Output the (x, y) coordinate of the center of the cell containing the given text.  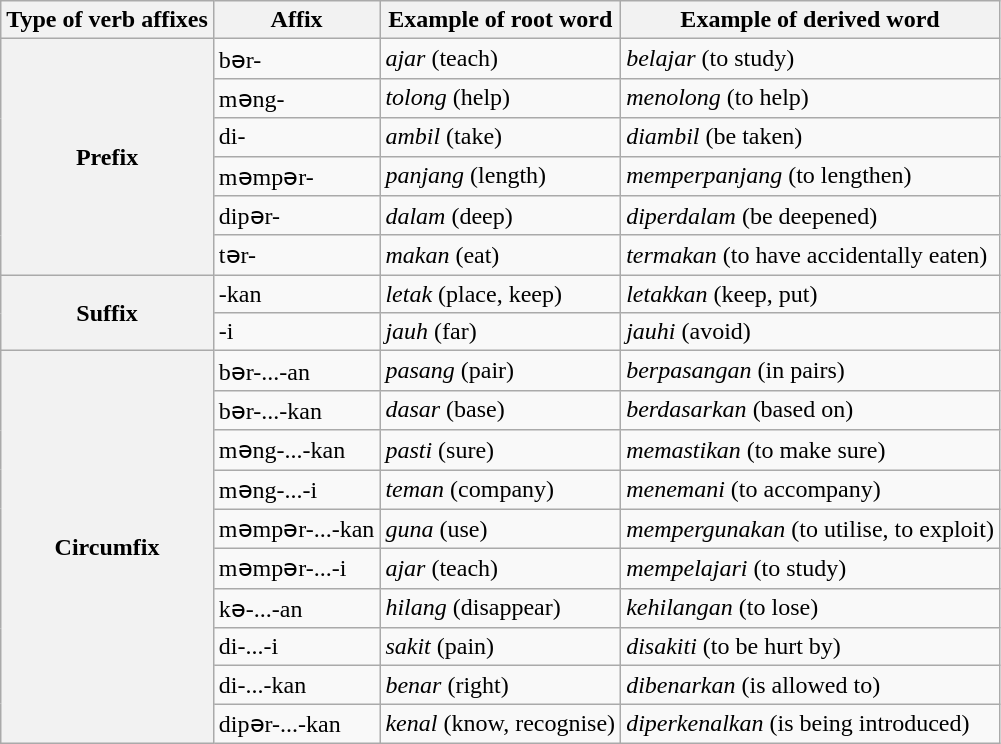
memperpanjang (to lengthen) (810, 176)
sakit (pain) (500, 647)
termakan (to have accidentally eaten) (810, 255)
dasar (base) (500, 410)
di-...-i (296, 647)
di-...-kan (296, 685)
mempelajari (to study) (810, 569)
kehilangan (to lose) (810, 608)
Circumfix (108, 548)
pasti (sure) (500, 450)
ambil (take) (500, 137)
Example of derived word (810, 20)
məng- (296, 98)
teman (company) (500, 490)
disakiti (to be hurt by) (810, 647)
Affix (296, 20)
kenal (know, recognise) (500, 724)
-i (296, 332)
bər-...-an (296, 371)
-kan (296, 294)
məmpər- (296, 176)
Type of verb affixes (108, 20)
makan (eat) (500, 255)
Example of root word (500, 20)
mempergunakan (to utilise, to exploit) (810, 529)
diperkenalkan (is being introduced) (810, 724)
guna (use) (500, 529)
dipər-...-kan (296, 724)
menolong (to help) (810, 98)
bər-...-kan (296, 410)
panjang (length) (500, 176)
diambil (be taken) (810, 137)
məmpər-...-kan (296, 529)
məmpər-...-i (296, 569)
letak (place, keep) (500, 294)
məng-...-i (296, 490)
menemani (to accompany) (810, 490)
jauh (far) (500, 332)
dibenarkan (is allowed to) (810, 685)
dalam (deep) (500, 216)
tolong (help) (500, 98)
tər- (296, 255)
berpasangan (in pairs) (810, 371)
bər- (296, 59)
letakkan (keep, put) (810, 294)
memastikan (to make sure) (810, 450)
benar (right) (500, 685)
belajar (to study) (810, 59)
pasang (pair) (500, 371)
di- (296, 137)
Suffix (108, 313)
Prefix (108, 157)
diperdalam (be deepened) (810, 216)
berdasarkan (based on) (810, 410)
dipər- (296, 216)
kə-...-an (296, 608)
jauhi (avoid) (810, 332)
hilang (disappear) (500, 608)
məng-...-kan (296, 450)
